Identify which cell holds the provided text, then report its [x, y] central coordinate. 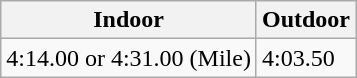
4:03.50 [306, 58]
4:14.00 or 4:31.00 (Mile) [129, 58]
Indoor [129, 20]
Outdoor [306, 20]
